Find where the given text appears and provide that cell's center as [X, Y] coordinate. 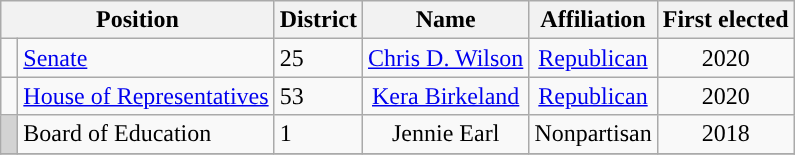
Chris D. Wilson [446, 58]
Position [138, 20]
Kera Birkeland [446, 96]
53 [318, 96]
25 [318, 58]
2018 [726, 134]
Senate [146, 58]
District [318, 20]
Board of Education [146, 134]
1 [318, 134]
Name [446, 20]
First elected [726, 20]
Jennie Earl [446, 134]
House of Representatives [146, 96]
Nonpartisan [593, 134]
Affiliation [593, 20]
